Determine the (X, Y) coordinate at the center of the cell enclosing the given text.  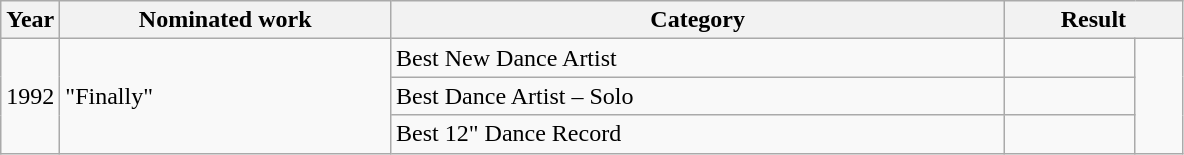
Year (30, 20)
Result (1094, 20)
Nominated work (226, 20)
1992 (30, 96)
Best New Dance Artist (698, 58)
"Finally" (226, 96)
Category (698, 20)
Best Dance Artist – Solo (698, 96)
Best 12" Dance Record (698, 134)
